Detect which cell encompasses the target text, then output its (X, Y) center coordinate. 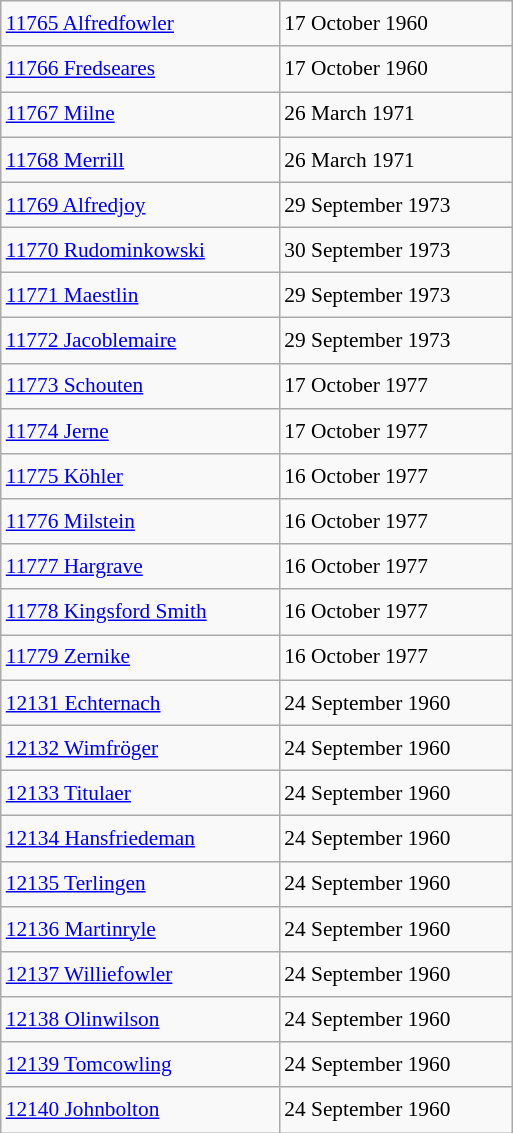
11770 Rudominkowski (140, 250)
30 September 1973 (396, 250)
12135 Terlingen (140, 884)
11767 Milne (140, 114)
11779 Zernike (140, 658)
12136 Martinryle (140, 928)
12140 Johnbolton (140, 1110)
12133 Titulaer (140, 792)
11778 Kingsford Smith (140, 612)
11768 Merrill (140, 160)
12138 Olinwilson (140, 1020)
12137 Williefowler (140, 974)
12139 Tomcowling (140, 1064)
11775 Köhler (140, 476)
11772 Jacoblemaire (140, 340)
11774 Jerne (140, 430)
11773 Schouten (140, 386)
11776 Milstein (140, 522)
11777 Hargrave (140, 566)
11769 Alfredjoy (140, 204)
11766 Fredseares (140, 68)
11771 Maestlin (140, 296)
12134 Hansfriedeman (140, 838)
12132 Wimfröger (140, 748)
11765 Alfredfowler (140, 24)
12131 Echternach (140, 702)
